Locate the cell with the specified text and output its (x, y) center coordinate. 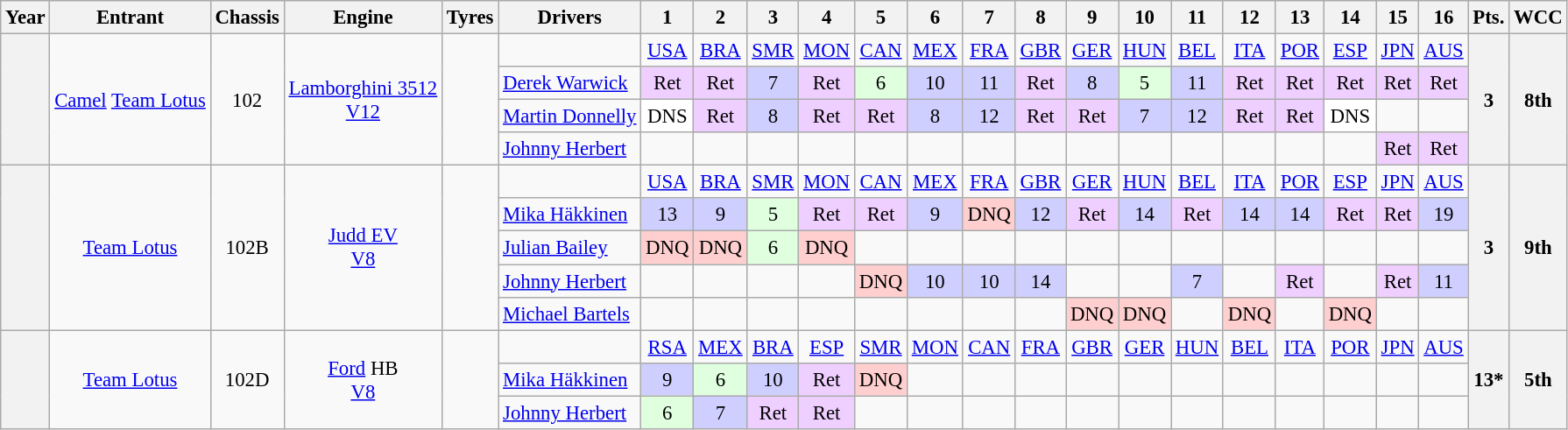
Michael Bartels (569, 314)
2 (720, 18)
Martin Donnelly (569, 116)
102 (247, 100)
Pts. (1489, 18)
WCC (1538, 18)
RSA (667, 347)
Judd EVV8 (363, 248)
Entrant (130, 18)
Engine (363, 18)
Tyres (470, 18)
Chassis (247, 18)
Year (25, 18)
4 (827, 18)
8th (1538, 100)
102B (247, 248)
Derek Warwick (569, 83)
13* (1489, 380)
5th (1538, 380)
Julian Bailey (569, 248)
102D (247, 380)
9th (1538, 248)
16 (1444, 18)
Ford HBV8 (363, 380)
Lamborghini 3512V12 (363, 100)
1 (667, 18)
19 (1444, 215)
Drivers (569, 18)
15 (1398, 18)
Camel Team Lotus (130, 100)
